Return the (X, Y) coordinate for the center point of the cell that contains the specified text.  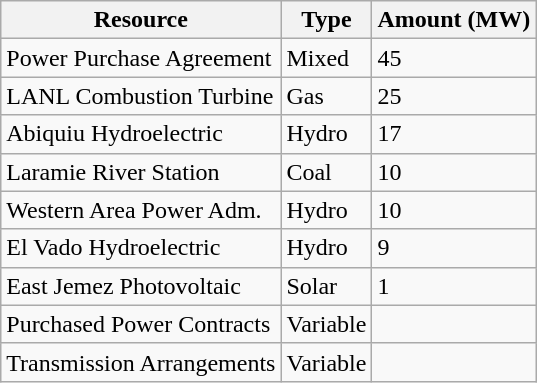
Gas (326, 96)
Mixed (326, 58)
Western Area Power Adm. (141, 210)
25 (454, 96)
Resource (141, 20)
9 (454, 248)
Coal (326, 172)
Solar (326, 286)
LANL Combustion Turbine (141, 96)
17 (454, 134)
El Vado Hydroelectric (141, 248)
Power Purchase Agreement (141, 58)
Laramie River Station (141, 172)
East Jemez Photovoltaic (141, 286)
Abiquiu Hydroelectric (141, 134)
45 (454, 58)
1 (454, 286)
Type (326, 20)
Purchased Power Contracts (141, 324)
Transmission Arrangements (141, 362)
Amount (MW) (454, 20)
